Provide the [x, y] coordinate of the cell's center where the given text is located.  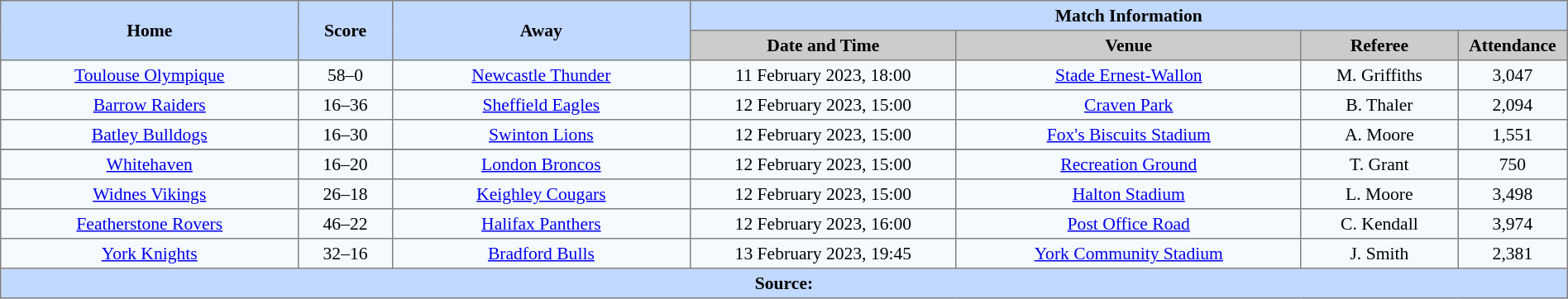
B. Thaler [1379, 105]
Home [150, 31]
A. Moore [1379, 135]
Stade Ernest-Wallon [1128, 75]
York Knights [150, 254]
Craven Park [1128, 105]
York Community Stadium [1128, 254]
Venue [1128, 45]
13 February 2023, 19:45 [823, 254]
3,974 [1513, 224]
11 February 2023, 18:00 [823, 75]
Recreation Ground [1128, 164]
2,381 [1513, 254]
32–16 [346, 254]
Match Information [1128, 16]
16–20 [346, 164]
Toulouse Olympique [150, 75]
16–30 [346, 135]
Attendance [1513, 45]
Date and Time [823, 45]
Source: [784, 283]
C. Kendall [1379, 224]
M. Griffiths [1379, 75]
Sheffield Eagles [541, 105]
3,498 [1513, 194]
Keighley Cougars [541, 194]
Newcastle Thunder [541, 75]
Score [346, 31]
58–0 [346, 75]
Post Office Road [1128, 224]
2,094 [1513, 105]
Featherstone Rovers [150, 224]
3,047 [1513, 75]
J. Smith [1379, 254]
Halton Stadium [1128, 194]
46–22 [346, 224]
Batley Bulldogs [150, 135]
12 February 2023, 16:00 [823, 224]
London Broncos [541, 164]
Halifax Panthers [541, 224]
Barrow Raiders [150, 105]
Fox's Biscuits Stadium [1128, 135]
16–36 [346, 105]
26–18 [346, 194]
750 [1513, 164]
Widnes Vikings [150, 194]
L. Moore [1379, 194]
Bradford Bulls [541, 254]
Whitehaven [150, 164]
1,551 [1513, 135]
Referee [1379, 45]
Swinton Lions [541, 135]
T. Grant [1379, 164]
Away [541, 31]
